Search for the cell housing the specified text and yield its [x, y] center coordinate. 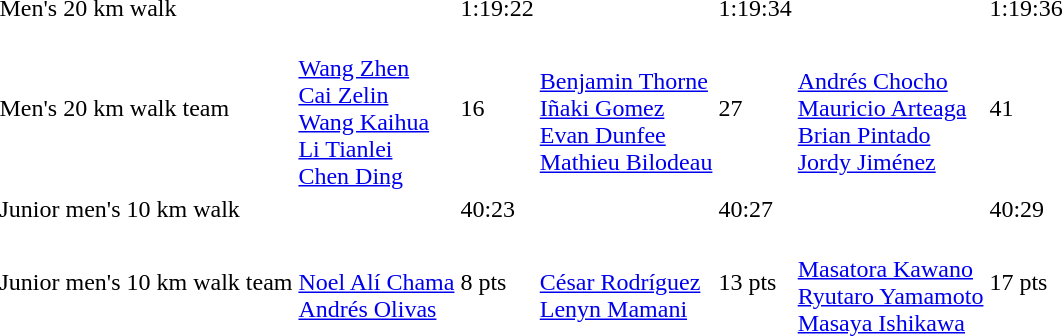
Benjamin ThorneIñaki GomezEvan DunfeeMathieu Bilodeau [626, 108]
40:27 [755, 209]
27 [755, 108]
Andrés ChochoMauricio ArteagaBrian PintadoJordy Jiménez [890, 108]
40:23 [497, 209]
16 [497, 108]
Wang ZhenCai ZelinWang KaihuaLi TianleiChen Ding [376, 108]
